Identify which cell holds the provided text, then report its (x, y) central coordinate. 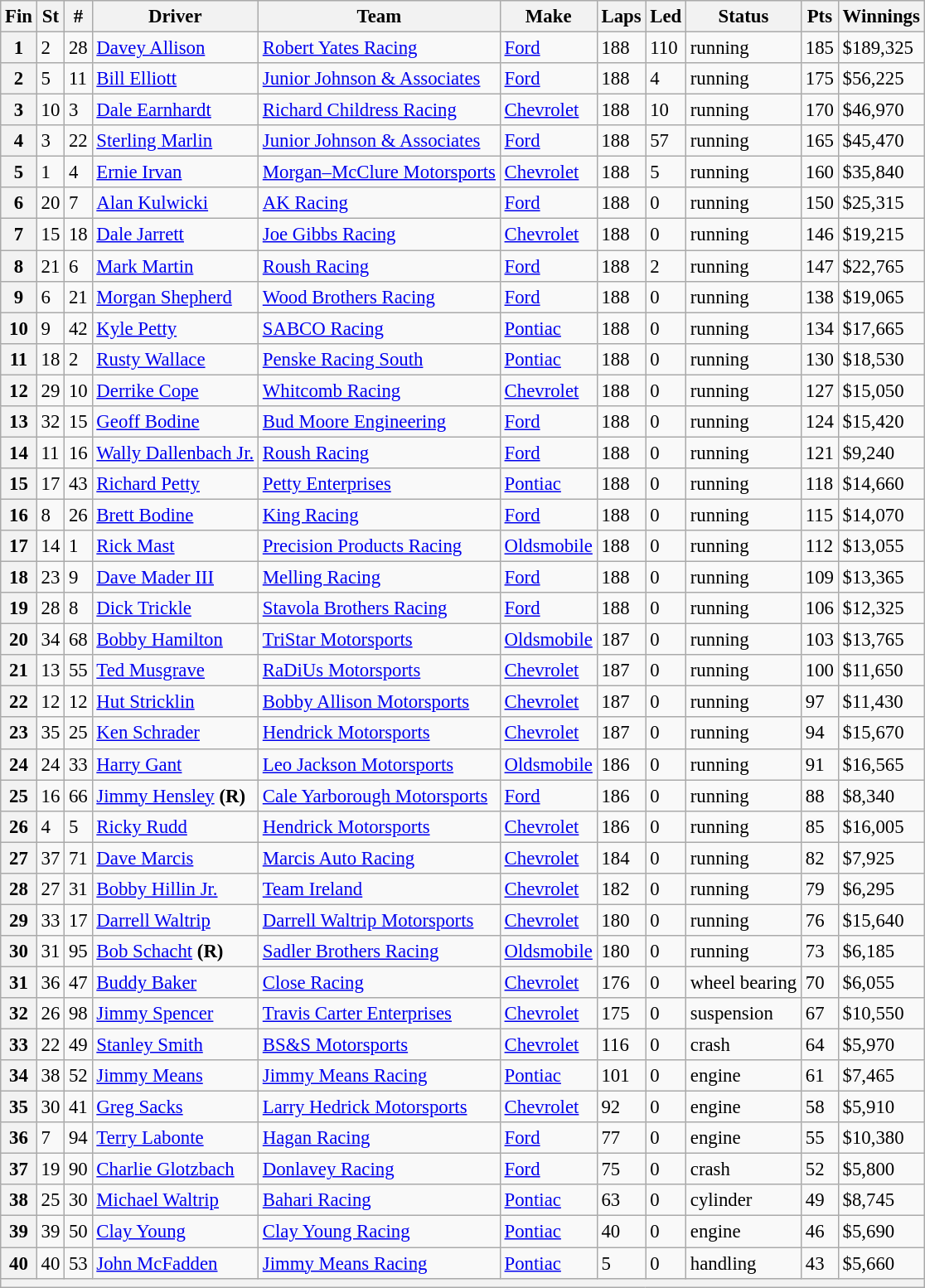
Ken Schrader (175, 734)
68 (78, 640)
Bill Elliott (175, 79)
Morgan Shepherd (175, 297)
110 (666, 48)
Sadler Brothers Racing (379, 951)
Dave Mader III (175, 578)
41 (78, 1107)
Travis Carter Enterprises (379, 1014)
$13,365 (881, 578)
Donlavey Racing (379, 1169)
Terry Labonte (175, 1138)
95 (78, 951)
Dave Marcis (175, 858)
101 (622, 1076)
Driver (175, 17)
$12,325 (881, 608)
$6,295 (881, 889)
Winnings (881, 17)
Dick Trickle (175, 608)
Jimmy Hensley (R) (175, 796)
$7,465 (881, 1076)
Team Ireland (379, 889)
TriStar Motorsports (379, 640)
91 (819, 764)
$11,430 (881, 702)
Larry Hedrick Motorsports (379, 1107)
116 (622, 1045)
112 (819, 546)
Rusty Wallace (175, 359)
42 (78, 328)
70 (819, 982)
160 (819, 172)
$15,050 (881, 390)
118 (819, 484)
AK Racing (379, 203)
$25,315 (881, 203)
$5,910 (881, 1107)
$8,745 (881, 1201)
Make (549, 17)
50 (78, 1232)
$56,225 (881, 79)
Bobby Hillin Jr. (175, 889)
handling (743, 1263)
$5,800 (881, 1169)
Hagan Racing (379, 1138)
121 (819, 453)
Jimmy Means (175, 1076)
Richard Petty (175, 484)
Greg Sacks (175, 1107)
47 (78, 982)
165 (819, 141)
124 (819, 422)
77 (622, 1138)
Brett Bodine (175, 515)
Laps (622, 17)
88 (819, 796)
185 (819, 48)
$14,660 (881, 484)
Bobby Allison Motorsports (379, 702)
Mark Martin (175, 266)
130 (819, 359)
182 (622, 889)
Hut Stricklin (175, 702)
71 (78, 858)
$13,055 (881, 546)
Status (743, 17)
66 (78, 796)
$46,970 (881, 110)
Dale Earnhardt (175, 110)
103 (819, 640)
98 (78, 1014)
58 (819, 1107)
64 (819, 1045)
Sterling Marlin (175, 141)
109 (819, 578)
King Racing (379, 515)
$8,340 (881, 796)
$14,070 (881, 515)
wheel bearing (743, 982)
Richard Childress Racing (379, 110)
$17,665 (881, 328)
76 (819, 920)
Clay Young (175, 1232)
$15,670 (881, 734)
75 (622, 1169)
Bahari Racing (379, 1201)
$16,565 (881, 764)
184 (622, 858)
134 (819, 328)
Fin (19, 17)
$45,470 (881, 141)
$5,690 (881, 1232)
146 (819, 235)
82 (819, 858)
63 (622, 1201)
Dale Jarrett (175, 235)
Ernie Irvan (175, 172)
61 (819, 1076)
Wood Brothers Racing (379, 297)
Close Racing (379, 982)
$11,650 (881, 671)
46 (819, 1232)
Whitcomb Racing (379, 390)
suspension (743, 1014)
97 (819, 702)
100 (819, 671)
Davey Allison (175, 48)
Joe Gibbs Racing (379, 235)
Darrell Waltrip (175, 920)
$10,550 (881, 1014)
cylinder (743, 1201)
67 (819, 1014)
Ricky Rudd (175, 826)
92 (622, 1107)
57 (666, 141)
SABCO Racing (379, 328)
# (78, 17)
176 (622, 982)
170 (819, 110)
Penske Racing South (379, 359)
Darrell Waltrip Motorsports (379, 920)
Stavola Brothers Racing (379, 608)
Team (379, 17)
Led (666, 17)
Jimmy Spencer (175, 1014)
Harry Gant (175, 764)
John McFadden (175, 1263)
$19,215 (881, 235)
53 (78, 1263)
$18,530 (881, 359)
Rick Mast (175, 546)
$35,840 (881, 172)
147 (819, 266)
Stanley Smith (175, 1045)
St (50, 17)
85 (819, 826)
$5,660 (881, 1263)
Morgan–McClure Motorsports (379, 172)
$9,240 (881, 453)
Cale Yarborough Motorsports (379, 796)
$5,970 (881, 1045)
Alan Kulwicki (175, 203)
$189,325 (881, 48)
Michael Waltrip (175, 1201)
Derrike Cope (175, 390)
Robert Yates Racing (379, 48)
$6,185 (881, 951)
$6,055 (881, 982)
127 (819, 390)
Bud Moore Engineering (379, 422)
Melling Racing (379, 578)
73 (819, 951)
Geoff Bodine (175, 422)
138 (819, 297)
Ted Musgrave (175, 671)
Buddy Baker (175, 982)
Charlie Glotzbach (175, 1169)
$22,765 (881, 266)
$10,380 (881, 1138)
$7,925 (881, 858)
Bob Schacht (R) (175, 951)
RaDiUs Motorsports (379, 671)
115 (819, 515)
150 (819, 203)
106 (819, 608)
Kyle Petty (175, 328)
79 (819, 889)
$15,640 (881, 920)
90 (78, 1169)
Precision Products Racing (379, 546)
$13,765 (881, 640)
$16,005 (881, 826)
Bobby Hamilton (175, 640)
Petty Enterprises (379, 484)
Marcis Auto Racing (379, 858)
$15,420 (881, 422)
Pts (819, 17)
Wally Dallenbach Jr. (175, 453)
$19,065 (881, 297)
BS&S Motorsports (379, 1045)
Leo Jackson Motorsports (379, 764)
Clay Young Racing (379, 1232)
